Pinpoint the cell where the given text exists, returning its [X, Y] midpoint coordinate. 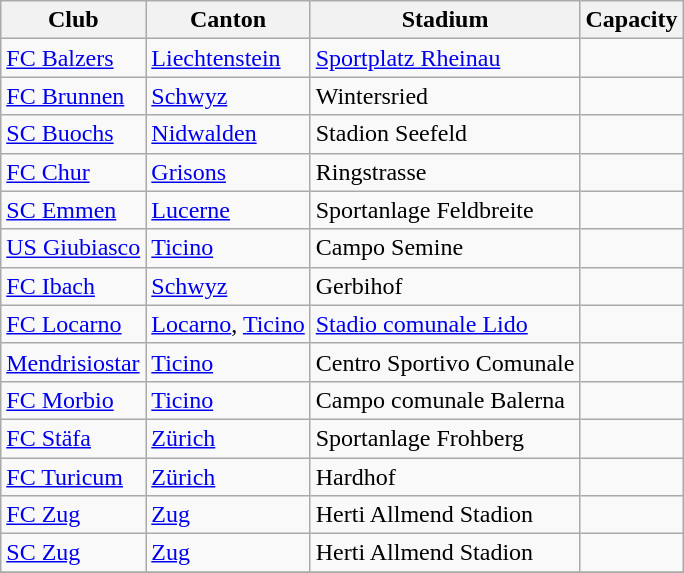
Ringstrasse [445, 172]
FC Chur [74, 172]
Stadio comunale Lido [445, 324]
FC Turicum [74, 477]
Sportanlage Frohberg [445, 438]
Club [74, 20]
Capacity [632, 20]
Grisons [228, 172]
Stadion Seefeld [445, 134]
SC Zug [74, 553]
FC Morbio [74, 400]
Wintersried [445, 96]
US Giubiasco [74, 248]
Campo Semine [445, 248]
Stadium [445, 20]
SC Emmen [74, 210]
Centro Sportivo Comunale [445, 362]
Sportplatz Rheinau [445, 58]
Canton [228, 20]
FC Locarno [74, 324]
FC Ibach [74, 286]
FC Stäfa [74, 438]
Nidwalden [228, 134]
Liechtenstein [228, 58]
Sportanlage Feldbreite [445, 210]
FC Brunnen [74, 96]
Lucerne [228, 210]
Campo comunale Balerna [445, 400]
Mendrisiostar [74, 362]
FC Zug [74, 515]
SC Buochs [74, 134]
Gerbihof [445, 286]
Locarno, Ticino [228, 324]
FC Balzers [74, 58]
Hardhof [445, 477]
